Pinpoint the cell where the given text exists, returning its (x, y) midpoint coordinate. 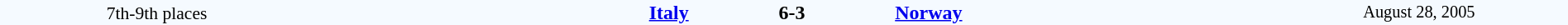
6-3 (791, 12)
7th-9th places (157, 12)
Italy (501, 12)
August 28, 2005 (1419, 12)
Norway (1082, 12)
